From the cell containing the given text, extract its center point as [X, Y] coordinate. 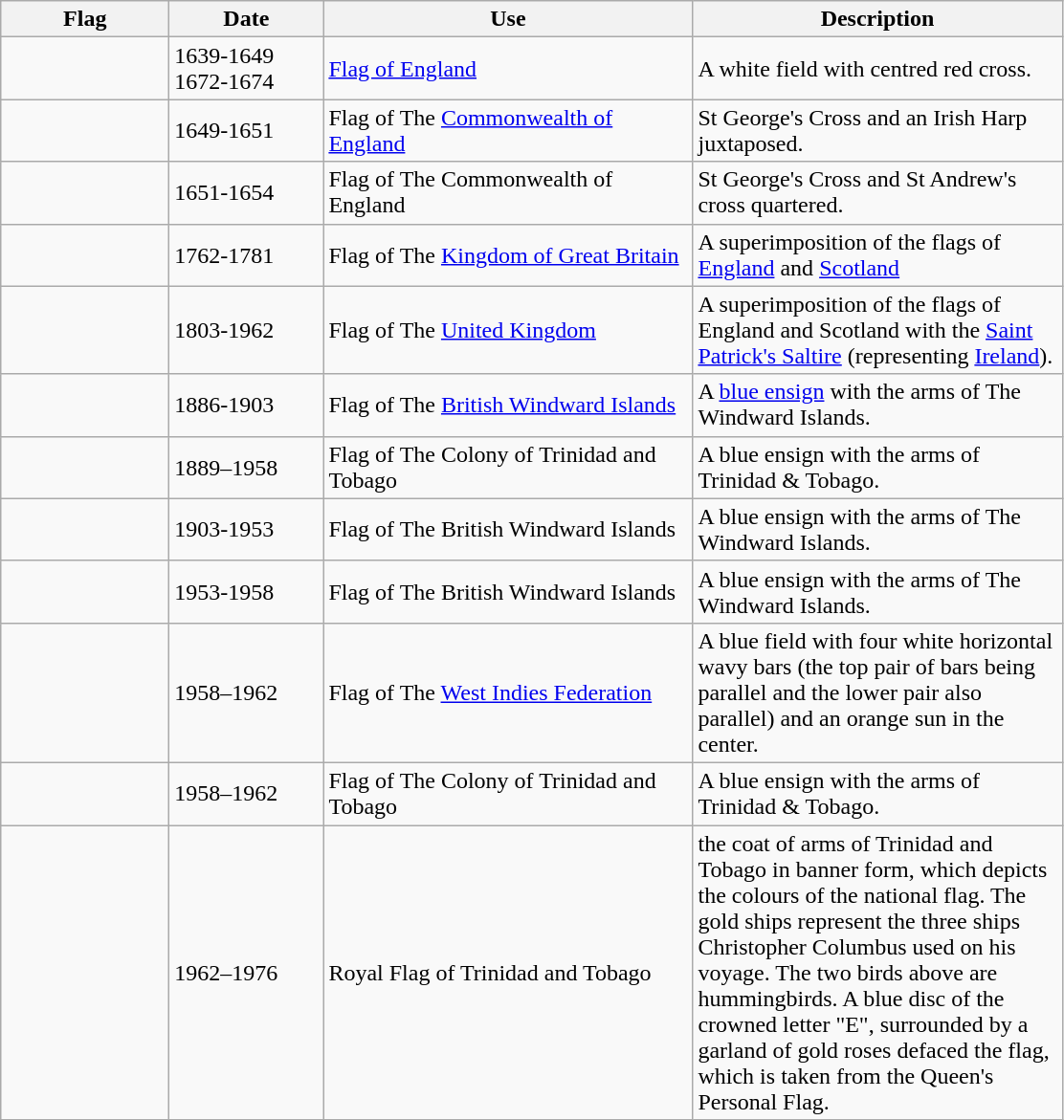
1803-1962 [247, 330]
Royal Flag of Trinidad and Tobago [508, 972]
A white field with centred red cross. [877, 69]
1639-16491672-1674 [247, 69]
Flag [85, 19]
Use [508, 19]
Flag of The United Kingdom [508, 330]
St George's Cross and an Irish Harp juxtaposed. [877, 130]
Description [877, 19]
1886-1903 [247, 406]
A superimposition of the flags of England and Scotland with the Saint Patrick's Saltire (representing Ireland). [877, 330]
St George's Cross and St Andrew's cross quartered. [877, 193]
Flag of The West Indies Federation [508, 692]
Flag of The Kingdom of Great Britain [508, 254]
1953-1958 [247, 591]
A superimposition of the flags of England and Scotland [877, 254]
1889–1958 [247, 467]
1903-1953 [247, 530]
1649-1651 [247, 130]
1651-1654 [247, 193]
Date [247, 19]
1962–1976 [247, 972]
1762-1781 [247, 254]
Flag of England [508, 69]
